Output the [X, Y] coordinate of the center of the cell containing the given text.  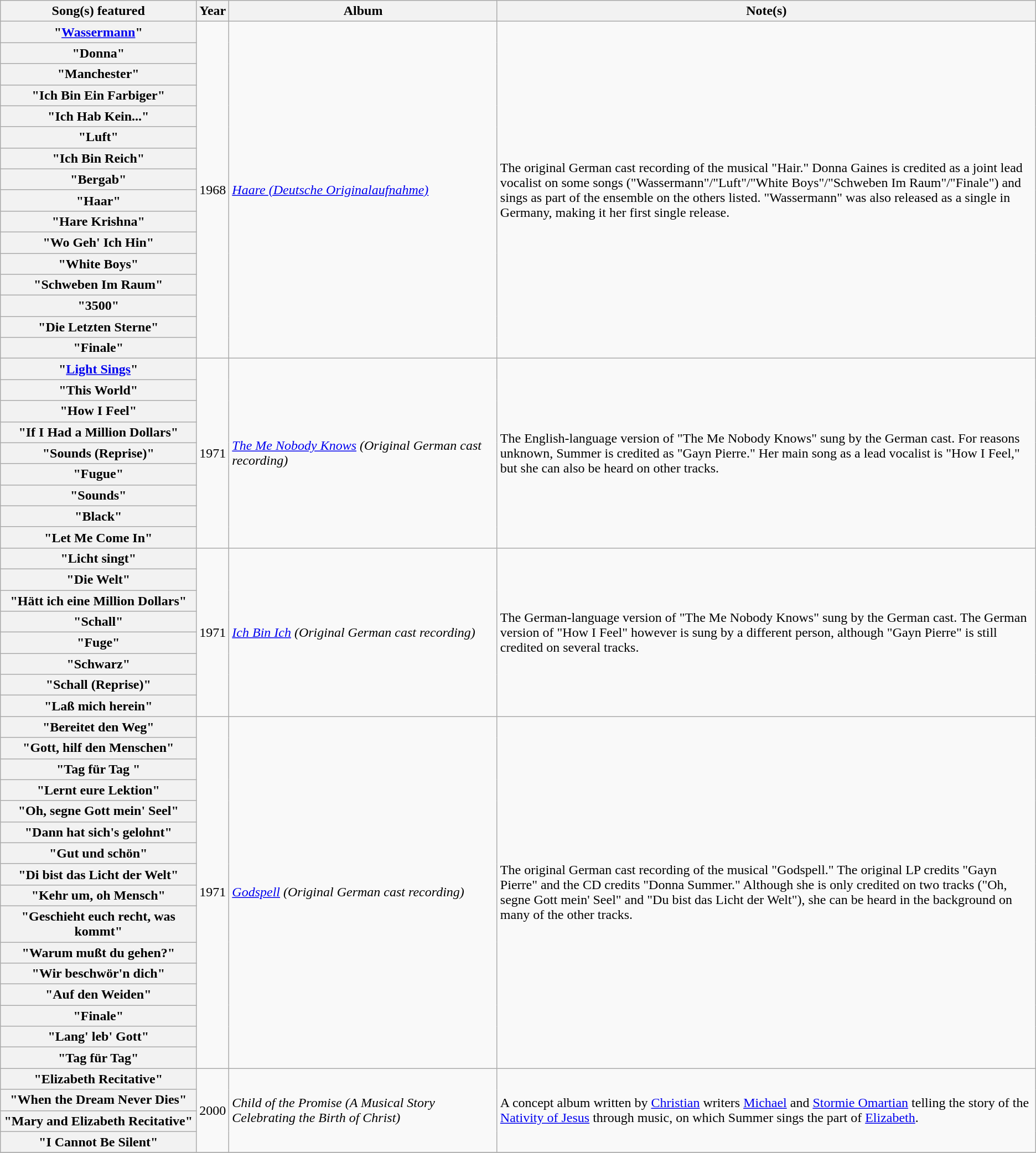
"Fugue" [99, 474]
Note(s) [766, 11]
"Hare Krishna" [99, 221]
"Fuge" [99, 643]
"Auf den Weiden" [99, 995]
"Manchester" [99, 74]
Song(s) featured [99, 11]
"Wassermann" [99, 32]
"Mary and Elizabeth Recitative" [99, 1121]
"Lernt eure Lektion" [99, 790]
Child of the Promise (A Musical Story Celebrating the Birth of Christ) [363, 1110]
"Wo Geh' Ich Hin" [99, 242]
Godspell (Original German cast recording) [363, 892]
"Oh, segne Gott mein' Seel" [99, 811]
Ich Bin Ich (Original German cast recording) [363, 632]
"3500" [99, 306]
"Schweben Im Raum" [99, 285]
"Laß mich herein" [99, 706]
"Warum mußt du gehen?" [99, 952]
"If I Had a Million Dollars" [99, 432]
"How I Feel" [99, 411]
"Sounds (Reprise)" [99, 453]
"Die Welt" [99, 579]
"Hätt ich eine Million Dollars" [99, 600]
"Sounds" [99, 495]
"I Cannot Be Silent" [99, 1142]
"This World" [99, 390]
"Tag für Tag " [99, 769]
"Gott, hilf den Menschen" [99, 748]
"Geschieht euch recht, was kommt" [99, 924]
The Me Nobody Knows (Original German cast recording) [363, 454]
"Wir beschwör'n dich" [99, 974]
Year [213, 11]
"Luft" [99, 137]
Haare (Deutsche Originalaufnahme) [363, 190]
"When the Dream Never Dies" [99, 1100]
"Di bist das Licht der Welt" [99, 874]
"Die Letzten Sterne" [99, 327]
"Bereitet den Weg" [99, 727]
"Tag für Tag" [99, 1058]
"Black" [99, 516]
"Kehr um, oh Mensch" [99, 895]
"Let Me Come In" [99, 537]
"Ich Hab Kein..." [99, 116]
"Haar" [99, 200]
"Dann hat sich's gelohnt" [99, 832]
"Light Sings" [99, 369]
"Bergab" [99, 179]
"Elizabeth Recitative" [99, 1079]
"Ich Bin Reich" [99, 158]
"Gut und schön" [99, 853]
"Schwarz" [99, 664]
"Schall (Reprise)" [99, 685]
2000 [213, 1110]
"Schall" [99, 622]
"Donna" [99, 53]
Album [363, 11]
1968 [213, 190]
"Lang' leb' Gott" [99, 1037]
"Ich Bin Ein Farbiger" [99, 95]
"Licht singt" [99, 558]
"White Boys" [99, 264]
